Scan for the cell matching the given text and deliver its (X, Y) coordinate at center. 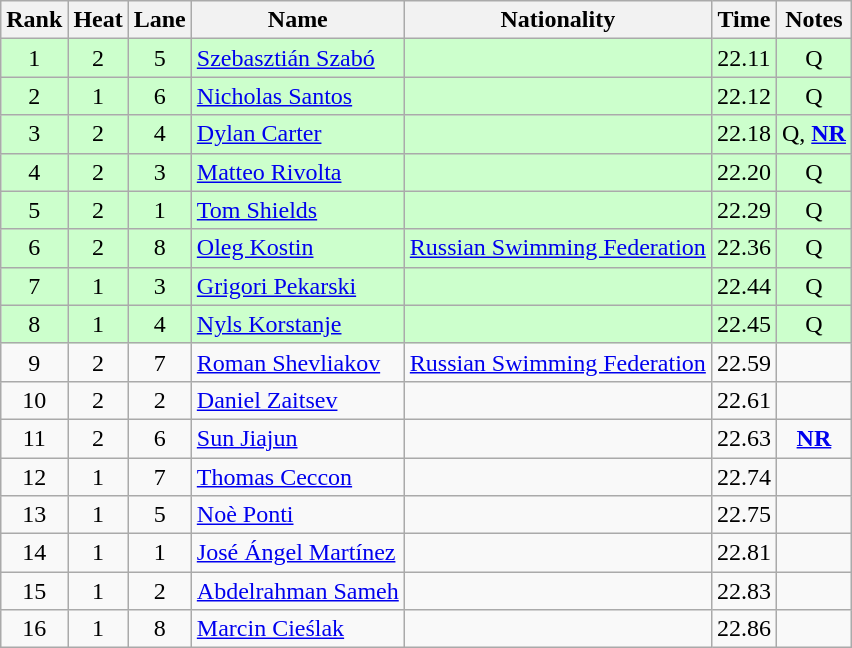
Heat (98, 20)
22.44 (744, 286)
José Ángel Martínez (298, 553)
15 (34, 591)
22.18 (744, 134)
22.83 (744, 591)
22.63 (744, 438)
Thomas Ceccon (298, 477)
16 (34, 629)
22.59 (744, 362)
Nationality (558, 20)
Daniel Zaitsev (298, 400)
Szebasztián Szabó (298, 58)
Tom Shields (298, 210)
22.29 (744, 210)
14 (34, 553)
22.74 (744, 477)
12 (34, 477)
10 (34, 400)
Nicholas Santos (298, 96)
Roman Shevliakov (298, 362)
Dylan Carter (298, 134)
Time (744, 20)
Rank (34, 20)
NR (814, 438)
22.75 (744, 515)
22.11 (744, 58)
Oleg Kostin (298, 248)
22.45 (744, 324)
9 (34, 362)
Sun Jiajun (298, 438)
22.81 (744, 553)
Q, NR (814, 134)
22.36 (744, 248)
Notes (814, 20)
11 (34, 438)
22.12 (744, 96)
22.86 (744, 629)
Name (298, 20)
22.61 (744, 400)
Matteo Rivolta (298, 172)
13 (34, 515)
Lane (160, 20)
Grigori Pekarski (298, 286)
Nyls Korstanje (298, 324)
Marcin Cieślak (298, 629)
Abdelrahman Sameh (298, 591)
22.20 (744, 172)
Noè Ponti (298, 515)
